Extract the (X, Y) coordinate from the center of the cell holding the provided text.  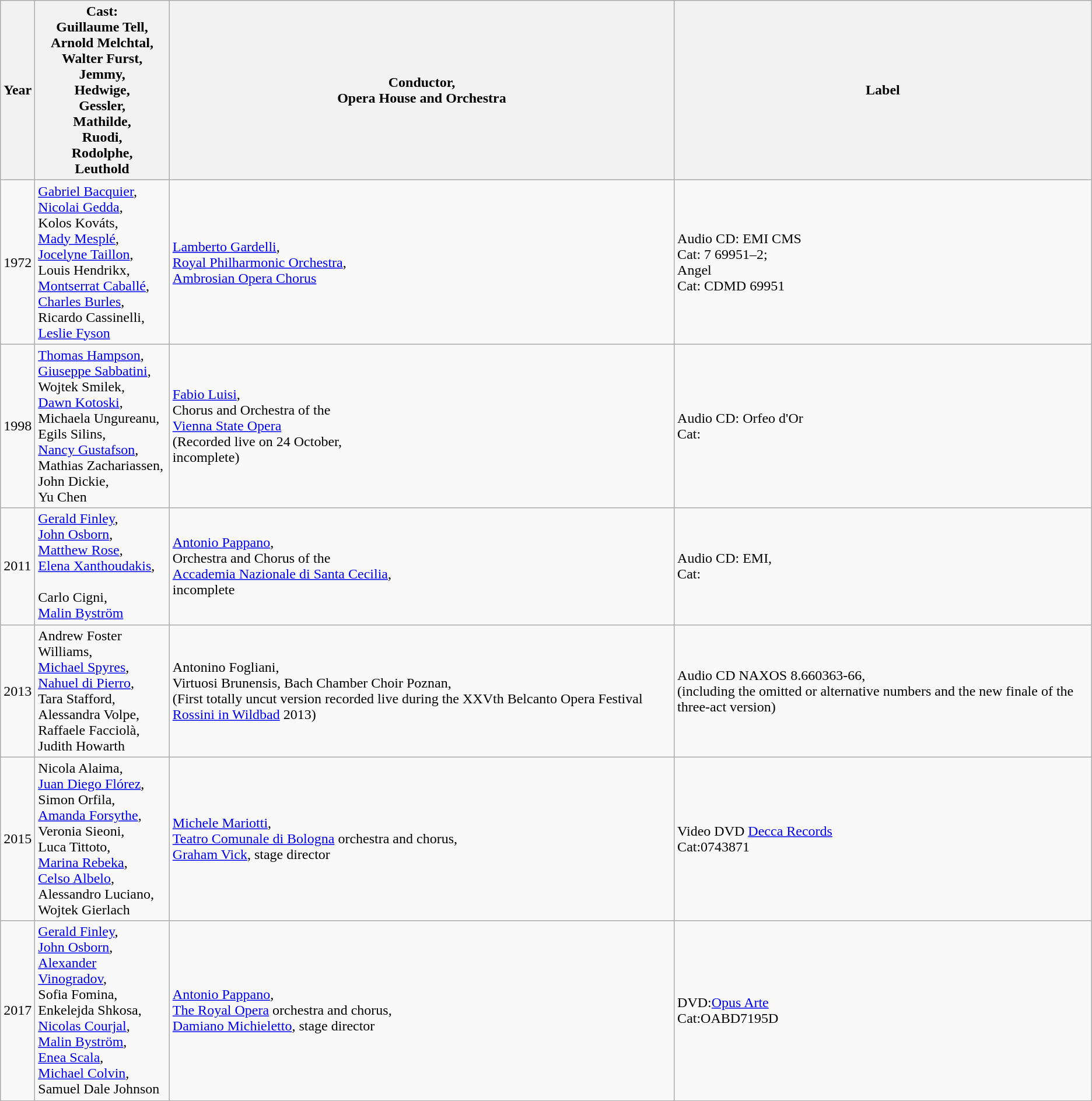
2015 (17, 839)
Year (17, 90)
2011 (17, 566)
Fabio Luisi,Chorus and Orchestra of theVienna State Opera(Recorded live on 24 October,incomplete) (421, 426)
Audio CD: EMI CMSCat: 7 69951–2;AngelCat: CDMD 69951 (883, 262)
DVD:Opus Arte Cat:OABD7195D (883, 1011)
Audio CD NAXOS 8.660363-66, (including the omitted or alternative numbers and the new finale of the three-act version) (883, 690)
Michele Mariotti,Teatro Comunale di Bologna orchestra and chorus,Graham Vick, stage director (421, 839)
Andrew Foster Williams, Michael Spyres, Nahuel di Pierro, Tara Stafford, Alessandra Volpe, Raffaele Facciolà, Judith Howarth (102, 690)
2017 (17, 1011)
Antonio Pappano,The Royal Opera orchestra and chorus, Damiano Michieletto, stage director (421, 1011)
Antonio Pappano,Orchestra and Chorus of theAccademia Nazionale di Santa Cecilia,incomplete (421, 566)
1972 (17, 262)
Cast:Guillaume Tell, Arnold Melchtal, Walter Furst, Jemmy, Hedwige, Gessler,Mathilde, Ruodi,Rodolphe,Leuthold (102, 90)
Audio CD: Orfeo d'OrCat: (883, 426)
Thomas Hampson,Giuseppe Sabbatini,Wojtek Smilek,Dawn Kotoski,Michaela Ungureanu,Egils Silins,Nancy Gustafson,Mathias Zachariassen,John Dickie,Yu Chen (102, 426)
1998 (17, 426)
Lamberto Gardelli,Royal Philharmonic Orchestra,Ambrosian Opera Chorus (421, 262)
2013 (17, 690)
Gerald Finley,John Osborn,Matthew Rose,Elena Xanthoudakis,Carlo Cigni,Malin Byström (102, 566)
Audio CD: EMI,Cat: (883, 566)
Conductor,Opera House and Orchestra (421, 90)
Video DVD Decca Records Cat:0743871 (883, 839)
Label (883, 90)
